Locate the cell with the specified text and output its [X, Y] center coordinate. 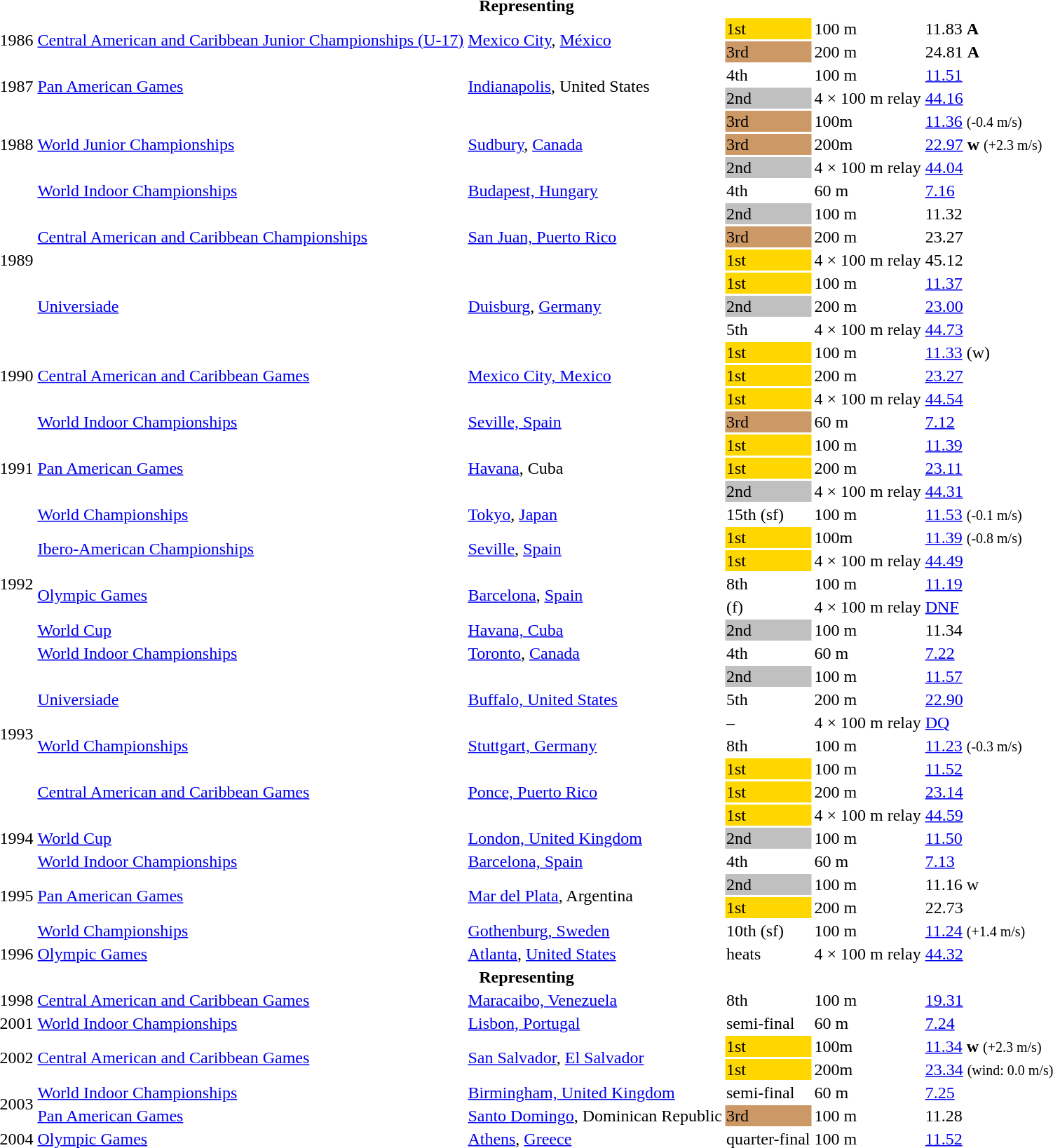
San Juan, Puerto Rico [595, 237]
Gothenburg, Sweden [595, 931]
Sudbury, Canada [595, 144]
Santo Domingo, Dominican Republic [595, 1116]
Indianapolis, United States [595, 87]
Budapest, Hungary [595, 191]
London, United Kingdom [595, 838]
– [768, 723]
Central American and Caribbean Championships [251, 237]
Buffalo, United States [595, 699]
World Junior Championships [251, 144]
Mar del Plata, Argentina [595, 896]
Lisbon, Portugal [595, 1023]
(f) [768, 607]
San Salvador, El Salvador [595, 1058]
Maracaibo, Venezuela [595, 1000]
heats [768, 954]
Atlanta, United States [595, 954]
Birmingham, United Kingdom [595, 1093]
15th (sf) [768, 514]
Ponce, Puerto Rico [595, 792]
Ibero-American Championships [251, 549]
Mexico City, Mexico [595, 376]
10th (sf) [768, 931]
Mexico City, México [595, 41]
Duisburg, Germany [595, 306]
Central American and Caribbean Junior Championships (U-17) [251, 41]
Toronto, Canada [595, 653]
Tokyo, Japan [595, 514]
Stuttgart, Germany [595, 746]
